Identify which cell holds the provided text, then report its [x, y] central coordinate. 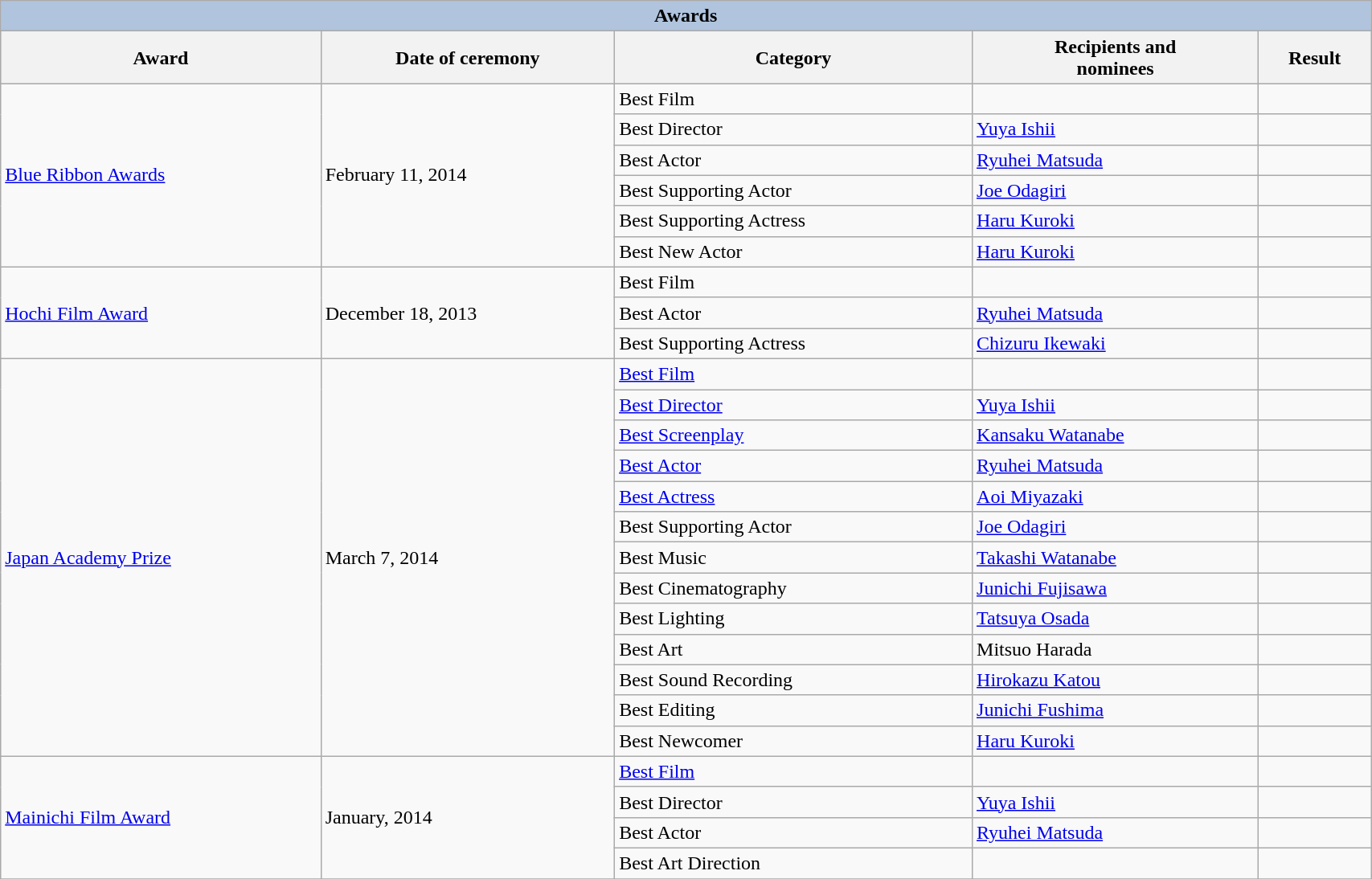
Hochi Film Award [161, 313]
Best Screenplay [794, 435]
Best Cinematography [794, 588]
March 7, 2014 [468, 558]
Date of ceremony [468, 58]
Result [1315, 58]
December 18, 2013 [468, 313]
Best Art [794, 649]
Best Newcomer [794, 741]
January, 2014 [468, 817]
Mainichi Film Award [161, 817]
Blue Ribbon Awards [161, 175]
Awards [686, 16]
Mitsuo Harada [1116, 649]
Kansaku Watanabe [1116, 435]
Japan Academy Prize [161, 558]
Takashi Watanabe [1116, 558]
Award [161, 58]
Best Sound Recording [794, 680]
Best Editing [794, 710]
Hirokazu Katou [1116, 680]
Junichi Fujisawa [1116, 588]
Best New Actor [794, 251]
Best Music [794, 558]
Chizuru Ikewaki [1116, 343]
Best Art Direction [794, 863]
Best Actress [794, 497]
Best Lighting [794, 619]
Tatsuya Osada [1116, 619]
Aoi Miyazaki [1116, 497]
Category [794, 58]
February 11, 2014 [468, 175]
Junichi Fushima [1116, 710]
Recipients and nominees [1116, 58]
